Provide the (X, Y) coordinate of the cell's center where the given text is located.  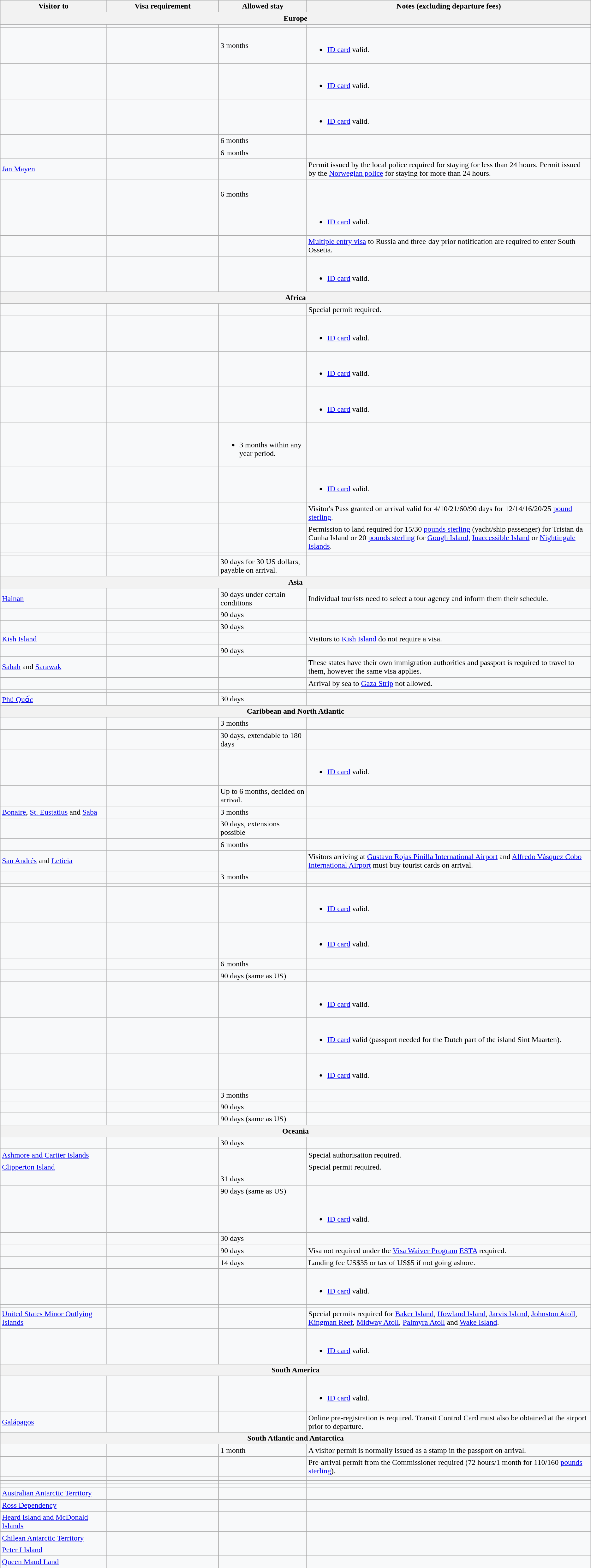
Visitors to Kish Island do not require a visa. (449, 639)
Kish Island (54, 639)
31 days (263, 1179)
Ashmore and Cartier Islands (54, 1155)
30 days, extendable to 180 days (263, 740)
San Andrés and Leticia (54, 861)
Allowed stay (263, 6)
Visitor to (54, 6)
Visitors arriving at Gustavo Rojas Pinilla International Airport and Alfredo Vásquez Cobo International Airport must buy tourist cards on arrival. (449, 861)
Phú Quốc (54, 699)
Hainan (54, 598)
Asia (295, 582)
Online pre-registration is required. Transit Control Card must also be obtained at the airport prior to departure. (449, 1422)
Heard Island and McDonald Islands (54, 1521)
Ross Dependency (54, 1505)
These states have their own immigration authorities and passport is required to travel to them, however the same visa applies. (449, 667)
ID card valid (passport needed for the Dutch part of the island Sint Maarten). (449, 1035)
Visa not required under the Visa Waiver Program ESTA required. (449, 1251)
Special permits required for Baker Island, Howland Island, Jarvis Island, Johnston Atoll, Kingman Reef, Midway Atoll, Palmyra Atoll and Wake Island. (449, 1318)
Bonaire, St. Eustatius and Saba (54, 812)
Multiple entry visa to Russia and three-day prior notification are required to enter South Ossetia. (449, 245)
30 days under certain conditions (263, 598)
30 days, extensions possible (263, 828)
14 days (263, 1263)
Oceania (295, 1131)
Europe (295, 18)
Africa (295, 298)
United States Minor Outlying Islands (54, 1318)
Up to 6 months, decided on arrival. (263, 796)
1 month (263, 1450)
Chilean Antarctic Territory (54, 1538)
South Atlantic and Antarctica (295, 1438)
A visitor permit is normally issued as a stamp in the passport on arrival. (449, 1450)
Landing fee US$35 or tax of US$5 if not going ashore. (449, 1263)
Notes (excluding departure fees) (449, 6)
South America (295, 1370)
3 months within any year period. (263, 445)
Caribbean and North Atlantic (295, 711)
30 days for 30 US dollars, payable on arrival. (263, 566)
Arrival by sea to Gaza Strip not allowed. (449, 683)
Sabah and Sarawak (54, 667)
Individual tourists need to select a tour agency and inform them their schedule. (449, 598)
Pre-arrival permit from the Commissioner required (72 hours/1 month for 110/160 pounds sterling). (449, 1466)
Galápagos (54, 1422)
Special authorisation required. (449, 1155)
Jan Mayen (54, 169)
Clipperton Island (54, 1167)
Visa requirement (162, 6)
Visitor's Pass granted on arrival valid for 4/10/21/60/90 days for 12/14/16/20/25 pound sterling. (449, 513)
Peter I Island (54, 1550)
Australian Antarctic Territory (54, 1493)
Queen Maud Land (54, 1562)
